Return the [X, Y] coordinate for the center point of the cell that contains the specified text.  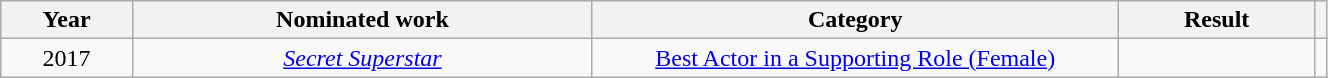
Secret Superstar [362, 58]
Best Actor in a Supporting Role (Female) [854, 58]
Year [67, 20]
Category [854, 20]
2017 [67, 58]
Nominated work [362, 20]
Result [1216, 20]
